Provide the (X, Y) coordinate of the cell's center where the given text is located.  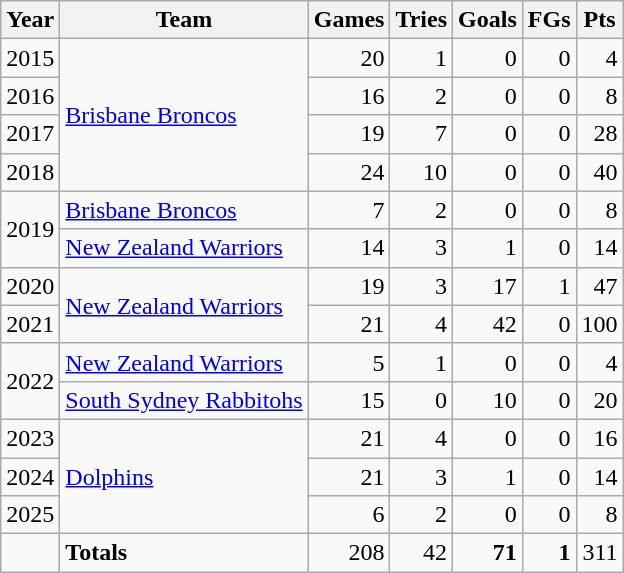
208 (349, 553)
Totals (184, 553)
2021 (30, 324)
40 (600, 172)
100 (600, 324)
Tries (422, 20)
5 (349, 362)
2024 (30, 477)
Year (30, 20)
Pts (600, 20)
FGs (549, 20)
2019 (30, 229)
311 (600, 553)
17 (488, 286)
Team (184, 20)
71 (488, 553)
28 (600, 134)
2022 (30, 381)
2017 (30, 134)
2025 (30, 515)
2023 (30, 438)
Goals (488, 20)
South Sydney Rabbitohs (184, 400)
15 (349, 400)
47 (600, 286)
6 (349, 515)
24 (349, 172)
Dolphins (184, 476)
2015 (30, 58)
2018 (30, 172)
Games (349, 20)
2020 (30, 286)
2016 (30, 96)
